Output the (X, Y) coordinate of the center of the cell containing the given text.  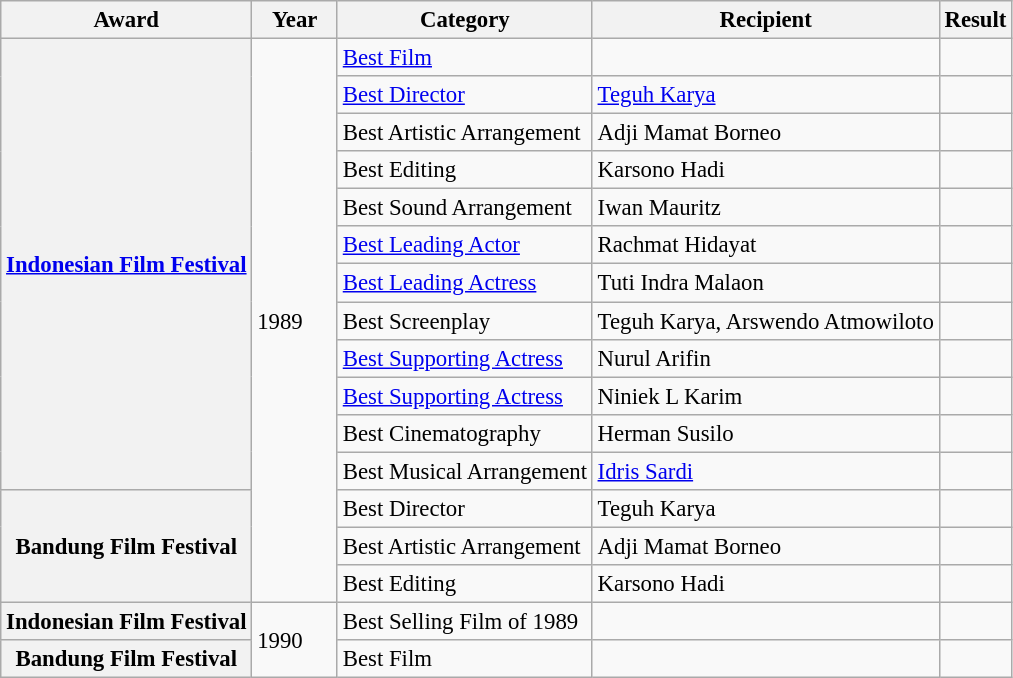
1989 (295, 321)
Best Leading Actress (464, 283)
1990 (295, 640)
Year (295, 20)
Best Selling Film of 1989 (464, 621)
Best Sound Arrangement (464, 208)
Best Screenplay (464, 321)
Best Musical Arrangement (464, 471)
Rachmat Hidayat (766, 245)
Best Cinematography (464, 433)
Best Leading Actor (464, 245)
Result (976, 20)
Teguh Karya, Arswendo Atmowiloto (766, 321)
Tuti Indra Malaon (766, 283)
Recipient (766, 20)
Nurul Arifin (766, 358)
Iwan Mauritz (766, 208)
Herman Susilo (766, 433)
Category (464, 20)
Idris Sardi (766, 471)
Award (126, 20)
Niniek L Karim (766, 396)
